Capture the cell that displays the provided text and extract its (X, Y) central coordinate. 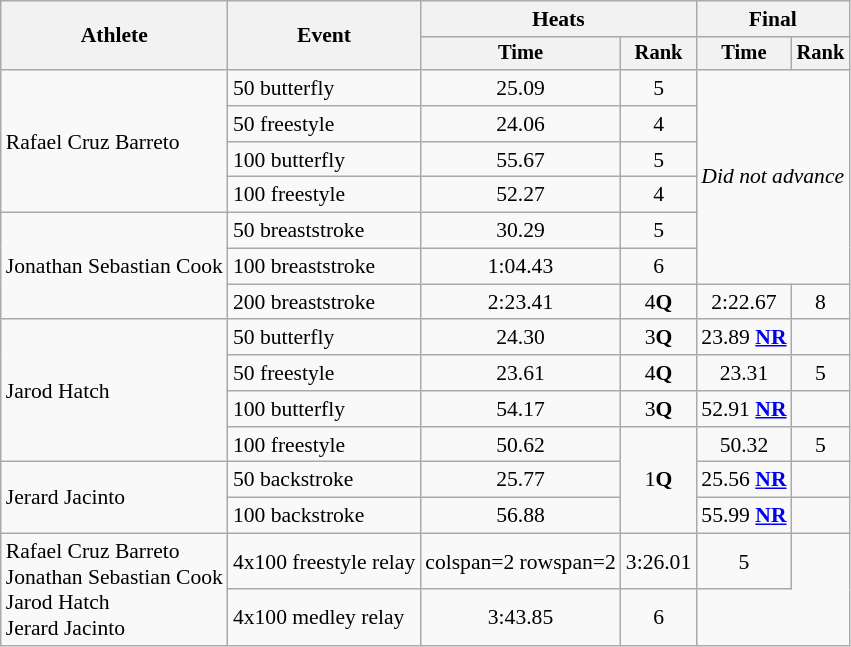
4x100 freestyle relay (324, 562)
50.62 (520, 445)
1Q (658, 480)
25.09 (520, 88)
Rafael Cruz Barreto (114, 141)
Jerard Jacinto (114, 498)
50 backstroke (324, 480)
56.88 (520, 516)
23.31 (744, 373)
52.91 NR (744, 409)
4x100 medley relay (324, 618)
55.99 NR (744, 516)
Rafael Cruz BarretoJonathan Sebastian CookJarod HatchJerard Jacinto (114, 590)
100 backstroke (324, 516)
24.30 (520, 338)
colspan=2 rowspan=2 (520, 562)
50.32 (744, 445)
55.67 (520, 160)
25.56 NR (744, 480)
52.27 (520, 195)
8 (821, 302)
Final (772, 19)
Event (324, 36)
2:22.67 (744, 302)
2:23.41 (520, 302)
100 breaststroke (324, 267)
Heats (558, 19)
54.17 (520, 409)
3:43.85 (520, 618)
1:04.43 (520, 267)
Jarod Hatch (114, 391)
24.06 (520, 124)
25.77 (520, 480)
Did not advance (772, 177)
Jonathan Sebastian Cook (114, 266)
Athlete (114, 36)
30.29 (520, 231)
50 breaststroke (324, 231)
3:26.01 (658, 562)
23.89 NR (744, 338)
23.61 (520, 373)
200 breaststroke (324, 302)
